Return [x, y] of the center of cell containing provided text 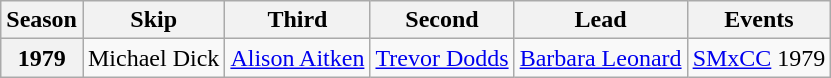
Second [442, 20]
Barbara Leonard [600, 58]
Season [42, 20]
Lead [600, 20]
Skip [153, 20]
Events [759, 20]
SMxCC 1979 [759, 58]
Trevor Dodds [442, 58]
Michael Dick [153, 58]
Third [298, 20]
1979 [42, 58]
Alison Aitken [298, 58]
